Detect which cell encompasses the target text, then output its [x, y] center coordinate. 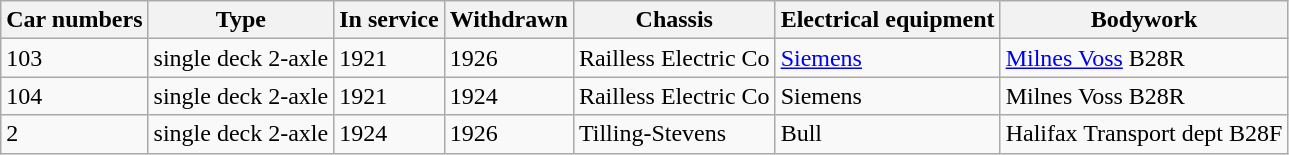
In service [389, 20]
Electrical equipment [888, 20]
104 [74, 96]
Type [241, 20]
2 [74, 134]
Chassis [674, 20]
Bull [888, 134]
Bodywork [1144, 20]
Car numbers [74, 20]
Halifax Transport dept B28F [1144, 134]
103 [74, 58]
Tilling-Stevens [674, 134]
Withdrawn [508, 20]
